Search for the cell housing the specified text and yield its [X, Y] center coordinate. 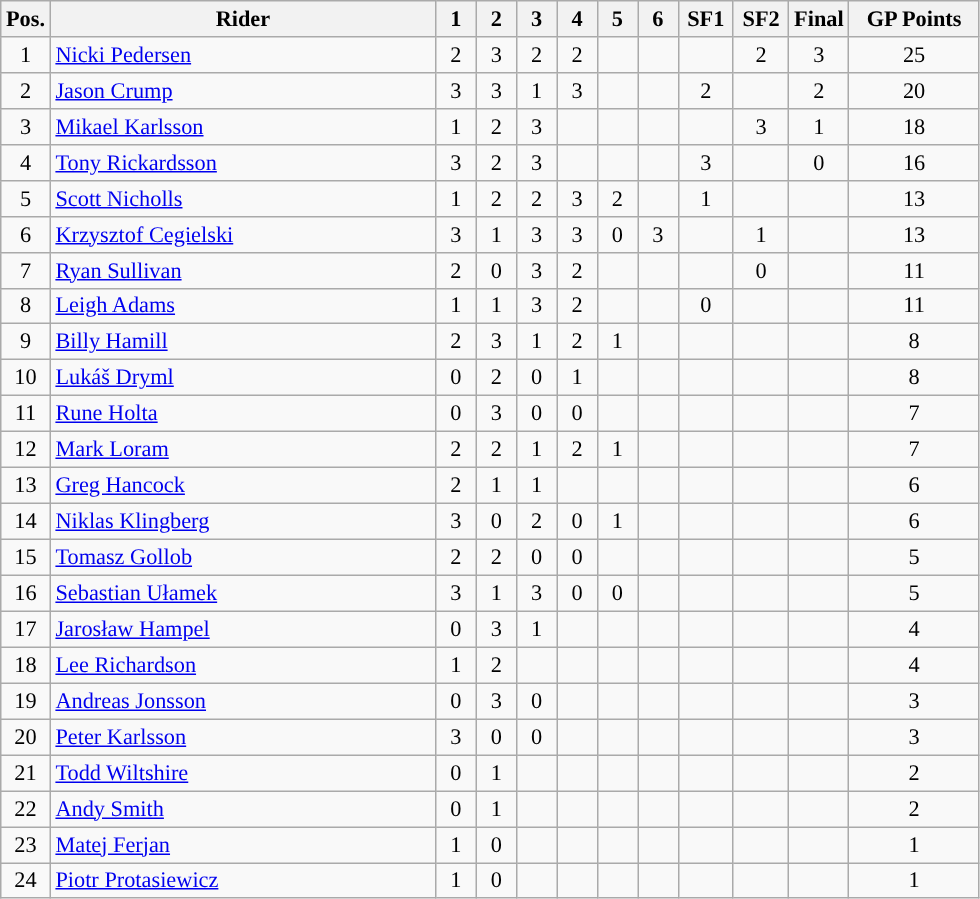
Krzysztof Cegielski [242, 234]
Piotr Protasiewicz [242, 880]
17 [26, 629]
Final [819, 19]
9 [26, 342]
Jason Crump [242, 90]
Rune Holta [242, 414]
Lee Richardson [242, 665]
Lukáš Dryml [242, 378]
Pos. [26, 19]
Jarosław Hampel [242, 629]
24 [26, 880]
Sebastian Ułamek [242, 593]
Scott Nicholls [242, 198]
Andy Smith [242, 809]
Billy Hamill [242, 342]
Peter Karlsson [242, 737]
22 [26, 809]
10 [26, 378]
Niklas Klingberg [242, 521]
19 [26, 701]
14 [26, 521]
15 [26, 557]
Mikael Karlsson [242, 126]
Mark Loram [242, 450]
Tony Rickardsson [242, 162]
Greg Hancock [242, 485]
SF2 [760, 19]
21 [26, 773]
Ryan Sullivan [242, 270]
Nicki Pedersen [242, 55]
12 [26, 450]
Leigh Adams [242, 306]
Matej Ferjan [242, 844]
23 [26, 844]
25 [914, 55]
Tomasz Gollob [242, 557]
SF1 [706, 19]
Andreas Jonsson [242, 701]
GP Points [914, 19]
Rider [242, 19]
Todd Wiltshire [242, 773]
